Scan for the cell matching the given text and deliver its [x, y] coordinate at center. 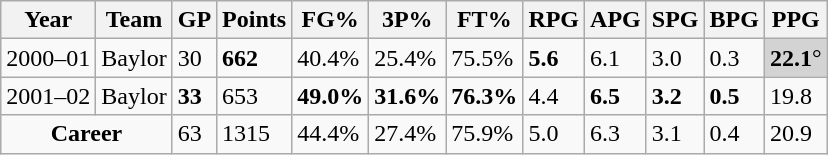
31.6% [408, 96]
44.4% [330, 134]
75.5% [484, 58]
1315 [254, 134]
3.0 [675, 58]
5.0 [554, 134]
5.6 [554, 58]
APG [616, 20]
FT% [484, 20]
662 [254, 58]
6.5 [616, 96]
4.4 [554, 96]
76.3% [484, 96]
0.3 [734, 58]
3.2 [675, 96]
33 [194, 96]
2001–02 [48, 96]
3.1 [675, 134]
40.4% [330, 58]
0.5 [734, 96]
Team [134, 20]
63 [194, 134]
6.3 [616, 134]
22.1° [796, 58]
25.4% [408, 58]
653 [254, 96]
Points [254, 20]
2000–01 [48, 58]
75.9% [484, 134]
6.1 [616, 58]
49.0% [330, 96]
3P% [408, 20]
BPG [734, 20]
FG% [330, 20]
RPG [554, 20]
20.9 [796, 134]
Year [48, 20]
19.8 [796, 96]
0.4 [734, 134]
GP [194, 20]
27.4% [408, 134]
PPG [796, 20]
Career [86, 134]
SPG [675, 20]
30 [194, 58]
